Search for the cell housing the specified text and yield its [X, Y] center coordinate. 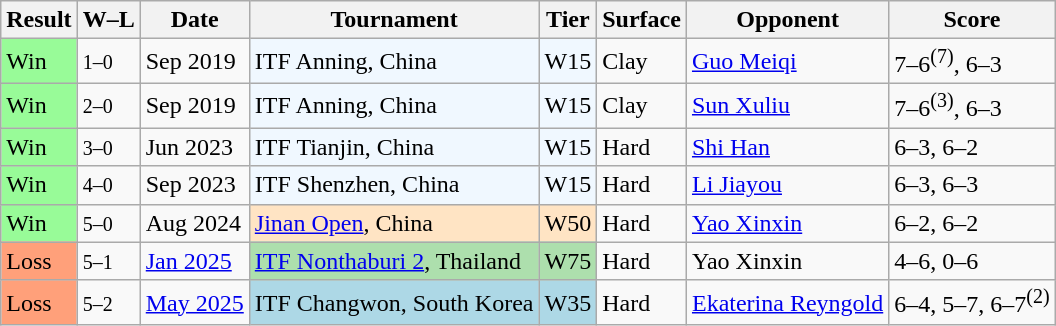
May 2025 [194, 302]
5–1 [108, 261]
Sep 2023 [194, 185]
6–3, 6–2 [972, 147]
W75 [568, 261]
W35 [568, 302]
5–0 [108, 223]
7–6(7), 6–3 [972, 62]
4–0 [108, 185]
Aug 2024 [194, 223]
W50 [568, 223]
Score [972, 20]
ITF Nonthaburi 2, Thailand [394, 261]
Jan 2025 [194, 261]
Date [194, 20]
Tier [568, 20]
4–6, 0–6 [972, 261]
7–6(3), 6–3 [972, 106]
Jun 2023 [194, 147]
ITF Tianjin, China [394, 147]
5–2 [108, 302]
W–L [108, 20]
Surface [642, 20]
2–0 [108, 106]
Guo Meiqi [787, 62]
Shi Han [787, 147]
Tournament [394, 20]
ITF Shenzhen, China [394, 185]
1–0 [108, 62]
Result [39, 20]
Opponent [787, 20]
Li Jiayou [787, 185]
6–2, 6–2 [972, 223]
Ekaterina Reyngold [787, 302]
6–3, 6–3 [972, 185]
Jinan Open, China [394, 223]
ITF Changwon, South Korea [394, 302]
Sun Xuliu [787, 106]
3–0 [108, 147]
6–4, 5–7, 6–7(2) [972, 302]
